Search for the cell housing the specified text and yield its (X, Y) center coordinate. 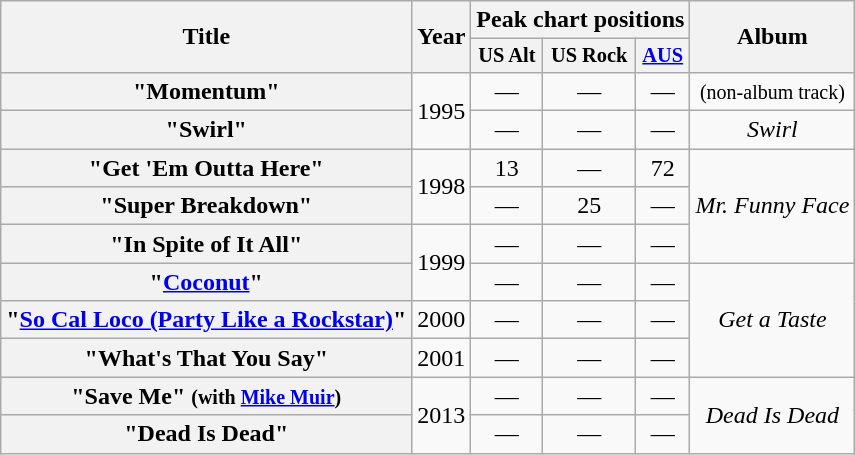
1995 (442, 110)
US Rock (590, 56)
25 (590, 206)
Year (442, 37)
Dead Is Dead (772, 415)
72 (663, 168)
"What's That You Say" (206, 358)
"Save Me" (with Mike Muir) (206, 396)
"Dead Is Dead" (206, 434)
"Momentum" (206, 91)
2013 (442, 415)
Mr. Funny Face (772, 206)
"Coconut" (206, 282)
"Swirl" (206, 130)
US Alt (507, 56)
AUS (663, 56)
"So Cal Loco (Party Like a Rockstar)" (206, 320)
Album (772, 37)
Peak chart positions (580, 20)
Swirl (772, 130)
Title (206, 37)
2001 (442, 358)
"In Spite of It All" (206, 244)
1999 (442, 263)
Get a Taste (772, 320)
13 (507, 168)
"Super Breakdown" (206, 206)
"Get 'Em Outta Here" (206, 168)
(non-album track) (772, 91)
2000 (442, 320)
1998 (442, 187)
